Search for the cell housing the specified text and yield its [X, Y] center coordinate. 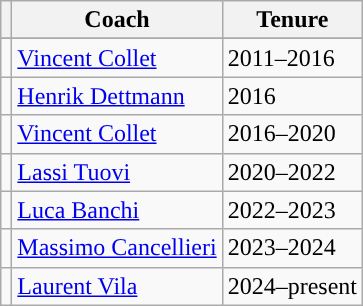
2023–2024 [292, 248]
Lassi Tuovi [117, 172]
2016 [292, 96]
Tenure [292, 20]
Luca Banchi [117, 210]
2024–present [292, 286]
2022–2023 [292, 210]
Laurent Vila [117, 286]
Henrik Dettmann [117, 96]
2020–2022 [292, 172]
Coach [117, 20]
Massimo Cancellieri [117, 248]
2011–2016 [292, 58]
2016–2020 [292, 134]
